Search for the cell housing the specified text and yield its (x, y) center coordinate. 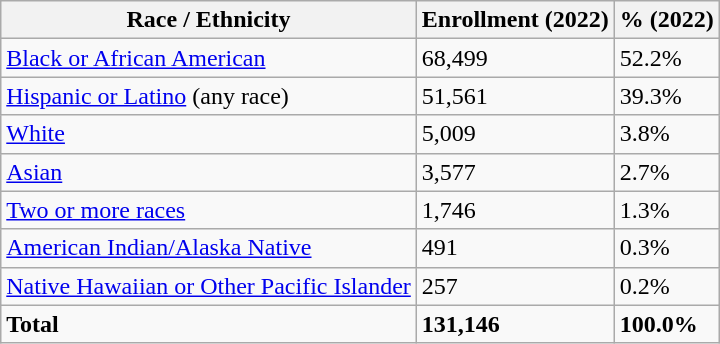
White (209, 134)
51,561 (515, 96)
0.3% (666, 248)
257 (515, 286)
2.7% (666, 172)
1,746 (515, 210)
131,146 (515, 324)
Black or African American (209, 58)
Native Hawaiian or Other Pacific Islander (209, 286)
0.2% (666, 286)
39.3% (666, 96)
% (2022) (666, 20)
3.8% (666, 134)
Race / Ethnicity (209, 20)
52.2% (666, 58)
Hispanic or Latino (any race) (209, 96)
3,577 (515, 172)
5,009 (515, 134)
68,499 (515, 58)
491 (515, 248)
Asian (209, 172)
1.3% (666, 210)
Enrollment (2022) (515, 20)
American Indian/Alaska Native (209, 248)
Total (209, 324)
Two or more races (209, 210)
100.0% (666, 324)
